Return the (x, y) coordinate for the center point of the cell that contains the specified text.  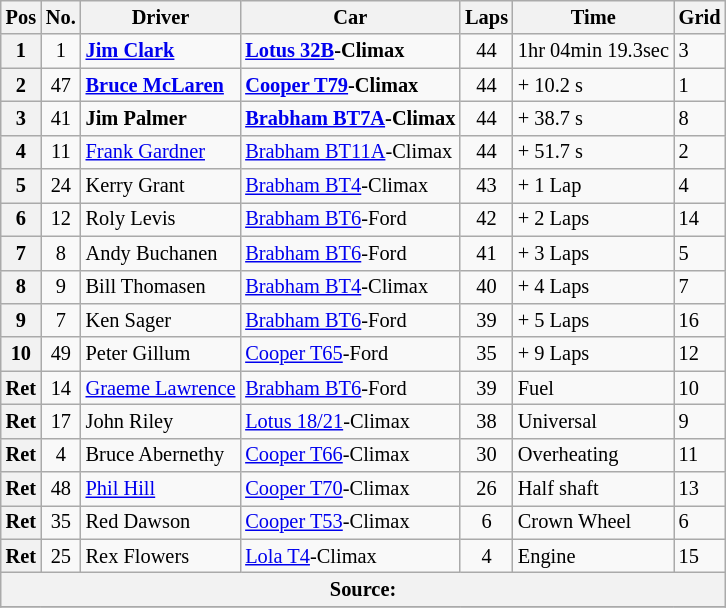
Kerry Grant (161, 186)
Red Dawson (161, 522)
40 (486, 287)
16 (700, 320)
Universal (594, 421)
Ken Sager (161, 320)
Peter Gillum (161, 354)
+ 3 Laps (594, 253)
Cooper T53-Climax (350, 522)
Fuel (594, 388)
Crown Wheel (594, 522)
Phil Hill (161, 489)
Cooper T79-Climax (350, 85)
Brabham BT11A-Climax (350, 152)
Brabham BT7A-Climax (350, 118)
Jim Palmer (161, 118)
Lotus 32B-Climax (350, 51)
15 (700, 556)
Cooper T65-Ford (350, 354)
+ 38.7 s (594, 118)
+ 10.2 s (594, 85)
Bruce McLaren (161, 85)
Time (594, 17)
Engine (594, 556)
Cooper T70-Climax (350, 489)
Laps (486, 17)
+ 4 Laps (594, 287)
Pos (21, 17)
+ 9 Laps (594, 354)
+ 5 Laps (594, 320)
25 (61, 556)
Frank Gardner (161, 152)
Jim Clark (161, 51)
13 (700, 489)
48 (61, 489)
Roly Levis (161, 219)
No. (61, 17)
Car (350, 17)
+ 51.7 s (594, 152)
49 (61, 354)
24 (61, 186)
Graeme Lawrence (161, 388)
43 (486, 186)
Lola T4-Climax (350, 556)
Bruce Abernethy (161, 455)
Half shaft (594, 489)
Cooper T66-Climax (350, 455)
47 (61, 85)
17 (61, 421)
Overheating (594, 455)
Grid (700, 17)
Lotus 18/21-Climax (350, 421)
+ 2 Laps (594, 219)
26 (486, 489)
John Riley (161, 421)
Andy Buchanen (161, 253)
30 (486, 455)
38 (486, 421)
1hr 04min 19.3sec (594, 51)
Rex Flowers (161, 556)
42 (486, 219)
Source: (364, 589)
Driver (161, 17)
Bill Thomasen (161, 287)
+ 1 Lap (594, 186)
